Return (x, y) of the center of cell containing provided text 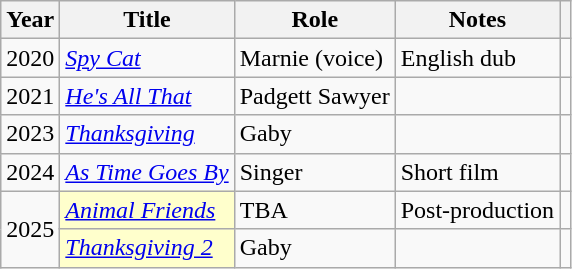
2025 (30, 229)
English dub (477, 58)
Thanksgiving (147, 134)
2023 (30, 134)
Notes (477, 20)
2021 (30, 96)
Year (30, 20)
Singer (314, 172)
Animal Friends (147, 210)
He's All That (147, 96)
Spy Cat (147, 58)
Short film (477, 172)
As Time Goes By (147, 172)
Post-production (477, 210)
Thanksgiving 2 (147, 248)
Padgett Sawyer (314, 96)
Marnie (voice) (314, 58)
2020 (30, 58)
TBA (314, 210)
2024 (30, 172)
Role (314, 20)
Title (147, 20)
